Output the [x, y] coordinate of the center of the cell containing the given text.  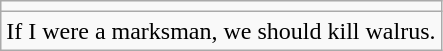
If I were a marksman, we should kill walrus. [221, 31]
